Return the (X, Y) coordinate for the center point of the cell that contains the specified text.  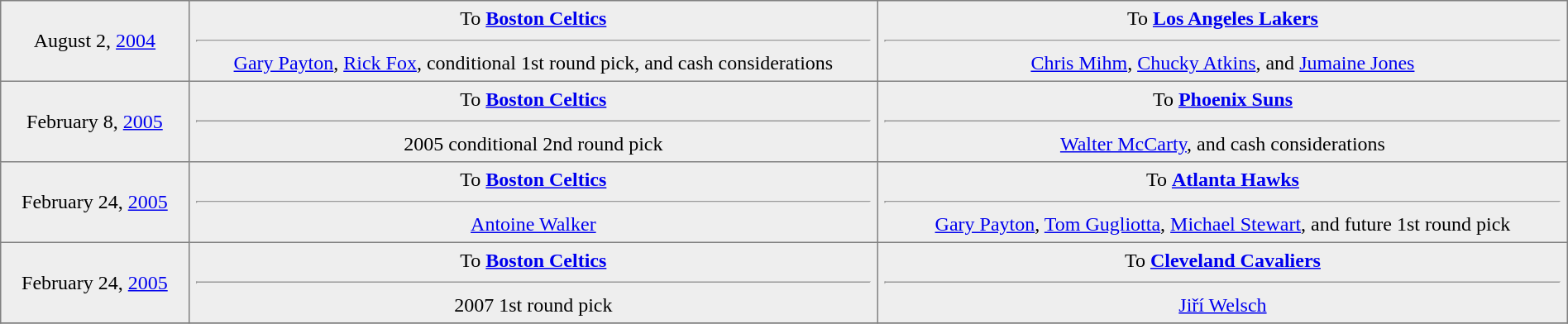
To Cleveland CavaliersJiří Welsch (1223, 283)
To Atlanta HawksGary Payton, Tom Gugliotta, Michael Stewart, and future 1st round pick (1223, 202)
To Los Angeles LakersChris Mihm, Chucky Atkins, and Jumaine Jones (1223, 41)
August 2, 2004 (94, 41)
February 8, 2005 (94, 121)
To Boston Celtics2005 conditional 2nd round pick (533, 121)
To Phoenix SunsWalter McCarty, and cash considerations (1223, 121)
To Boston CelticsGary Payton, Rick Fox, conditional 1st round pick, and cash considerations (533, 41)
To Boston Celtics2007 1st round pick (533, 283)
To Boston CelticsAntoine Walker (533, 202)
